Search for the cell housing the specified text and yield its [X, Y] center coordinate. 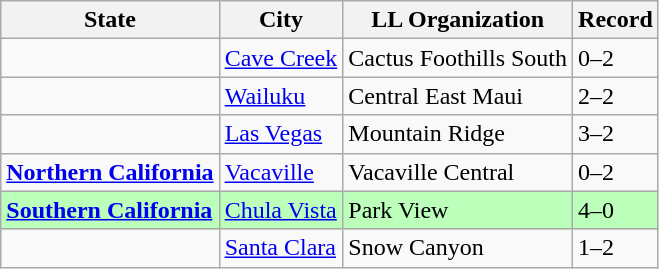
LL Organization [458, 20]
Vacaville Central [458, 172]
4–0 [616, 210]
City [281, 20]
Vacaville [281, 172]
1–2 [616, 248]
Record [616, 20]
2–2 [616, 96]
3–2 [616, 134]
State [110, 20]
Chula Vista [281, 210]
Northern California [110, 172]
Santa Clara [281, 248]
Las Vegas [281, 134]
Cactus Foothills South [458, 58]
Mountain Ridge [458, 134]
Snow Canyon [458, 248]
Southern California [110, 210]
Park View [458, 210]
Wailuku [281, 96]
Central East Maui [458, 96]
Cave Creek [281, 58]
